Search for the cell housing the specified text and yield its [x, y] center coordinate. 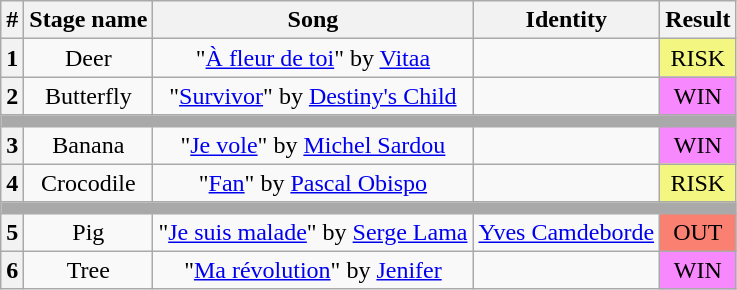
Banana [88, 145]
2 [12, 96]
Butterfly [88, 96]
# [12, 20]
OUT [698, 232]
"Survivor" by Destiny's Child [313, 96]
Identity [566, 20]
Tree [88, 270]
Stage name [88, 20]
1 [12, 58]
Deer [88, 58]
Result [698, 20]
6 [12, 270]
Yves Camdeborde [566, 232]
"Fan" by Pascal Obispo [313, 183]
"Je suis malade" by Serge Lama [313, 232]
"À fleur de toi" by Vitaa [313, 58]
"Ma révolution" by Jenifer [313, 270]
4 [12, 183]
Crocodile [88, 183]
"Je vole" by Michel Sardou [313, 145]
5 [12, 232]
Pig [88, 232]
Song [313, 20]
3 [12, 145]
